Capture the cell that displays the provided text and extract its (x, y) central coordinate. 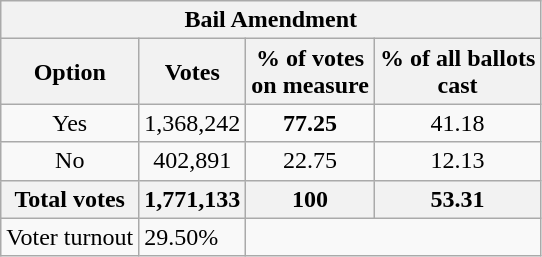
12.13 (457, 161)
Total votes (70, 199)
402,891 (192, 161)
77.25 (310, 123)
53.31 (457, 199)
No (70, 161)
41.18 (457, 123)
1,771,133 (192, 199)
Yes (70, 123)
Bail Amendment (271, 20)
1,368,242 (192, 123)
Votes (192, 72)
100 (310, 199)
% of all ballotscast (457, 72)
22.75 (310, 161)
Option (70, 72)
Voter turnout (70, 237)
% of voteson measure (310, 72)
29.50% (192, 237)
